Find where the given text appears and provide that cell's center as (X, Y) coordinate. 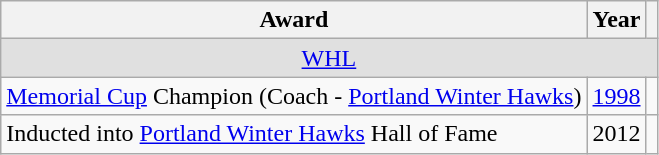
2012 (616, 134)
1998 (616, 96)
Year (616, 20)
Award (294, 20)
Inducted into Portland Winter Hawks Hall of Fame (294, 134)
WHL (329, 58)
Memorial Cup Champion (Coach - Portland Winter Hawks) (294, 96)
